For the text-containing cell, return its midpoint in [X, Y] coordinate format. 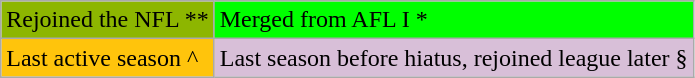
Last active season ^ [108, 58]
Rejoined the NFL ** [108, 20]
Merged from AFL I * [454, 20]
Last season before hiatus, rejoined league later § [454, 58]
